Find where the given text appears and provide that cell's center as (x, y) coordinate. 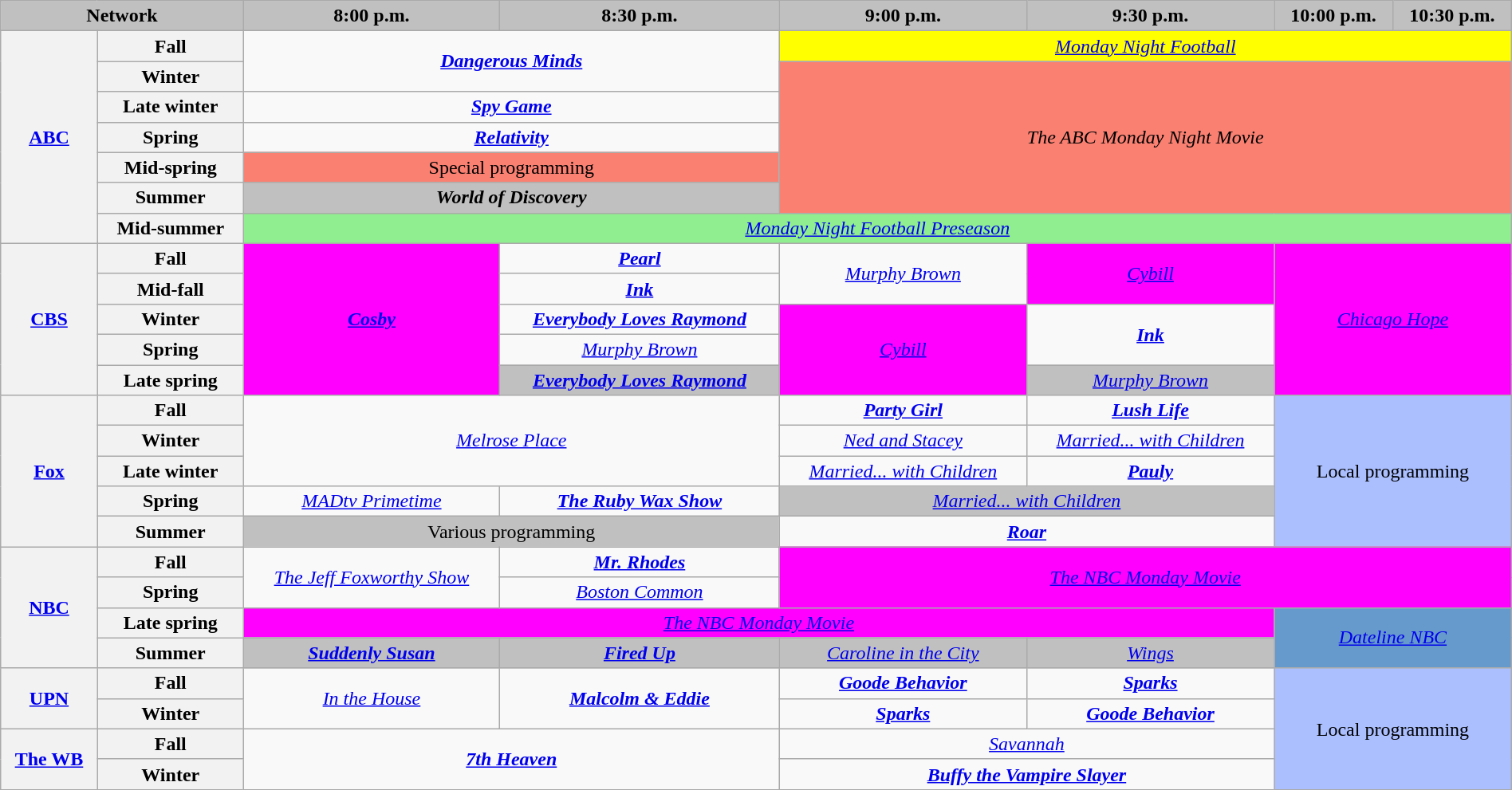
CBS (49, 319)
Buffy the Vampire Slayer (1026, 774)
Mid-spring (171, 167)
Relativity (511, 137)
Wings (1150, 653)
UPN (49, 698)
Fox (49, 471)
Dateline NBC (1393, 638)
Monday Night Football (1145, 46)
Boston Common (640, 592)
The Jeff Foxworthy Show (372, 577)
Lush Life (1150, 411)
In the House (372, 698)
Cosby (372, 319)
Dangerous Minds (511, 61)
The WB (49, 759)
Pauly (1150, 471)
MADtv Primetime (372, 501)
Suddenly Susan (372, 653)
Spy Game (511, 107)
Savannah (1026, 744)
10:00 p.m. (1333, 16)
9:00 p.m. (903, 16)
Mid-fall (171, 289)
Roar (1026, 532)
Network (123, 16)
10:30 p.m. (1451, 16)
9:30 p.m. (1150, 16)
Melrose Place (511, 441)
8:30 p.m. (640, 16)
Various programming (511, 532)
Fired Up (640, 653)
Party Girl (903, 411)
Special programming (511, 167)
NBC (49, 607)
Mid-summer (171, 228)
8:00 p.m. (372, 16)
The ABC Monday Night Movie (1145, 137)
Pearl (640, 258)
World of Discovery (511, 198)
Monday Night Football Preseason (877, 228)
Caroline in the City (903, 653)
7th Heaven (511, 759)
Ned and Stacey (903, 441)
Malcolm & Eddie (640, 698)
ABC (49, 137)
Chicago Hope (1393, 319)
The Ruby Wax Show (640, 501)
Mr. Rhodes (640, 562)
